Identify which cell holds the provided text, then report its (x, y) central coordinate. 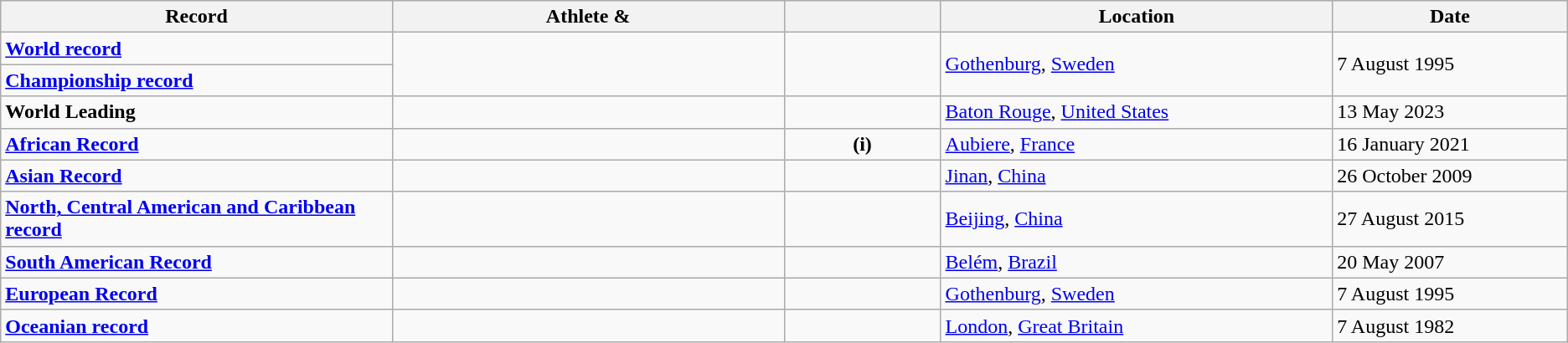
South American Record (197, 262)
(i) (863, 144)
Date (1451, 17)
Aubiere, France (1137, 144)
27 August 2015 (1451, 219)
7 August 1982 (1451, 325)
Baton Rouge, United States (1137, 112)
World record (197, 49)
North, Central American and Caribbean record (197, 219)
Location (1137, 17)
13 May 2023 (1451, 112)
Athlete & (588, 17)
16 January 2021 (1451, 144)
Beijing, China (1137, 219)
Asian Record (197, 176)
European Record (197, 294)
World Leading (197, 112)
Oceanian record (197, 325)
African Record (197, 144)
Championship record (197, 80)
Record (197, 17)
Jinan, China (1137, 176)
26 October 2009 (1451, 176)
London, Great Britain (1137, 325)
20 May 2007 (1451, 262)
Belém, Brazil (1137, 262)
